For the text-containing cell, return its midpoint in (X, Y) coordinate format. 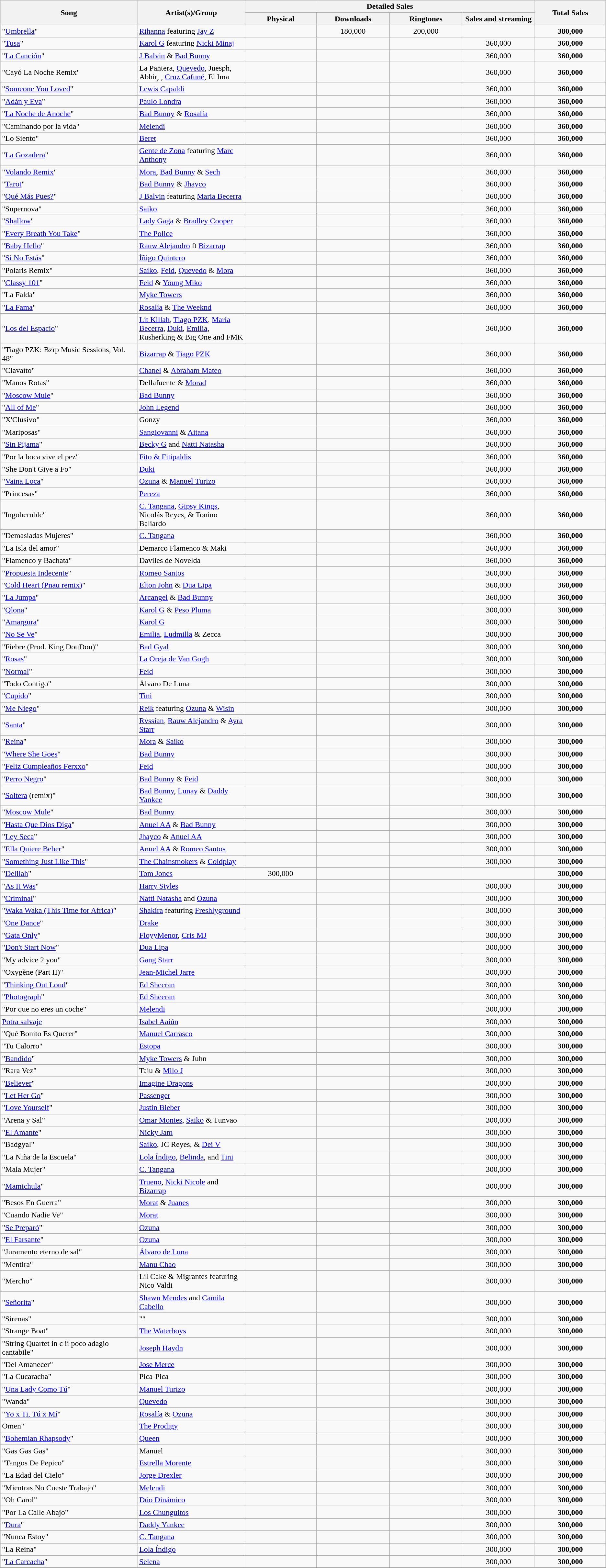
"Classy 101" (69, 283)
Manu Chao (191, 1264)
Jorge Drexler (191, 1475)
"Wanda" (69, 1401)
"La Isla del amor" (69, 548)
"Normal" (69, 671)
"Cuando Nadie Ve" (69, 1215)
"As It Was" (69, 886)
Bad Bunny & Feid (191, 778)
"Someone You Loved" (69, 89)
La Pantera, Quevedo, Juesph, Abhir, , Cruz Cafuné, El Ima (191, 73)
"Qué Bonito Es Querer" (69, 1034)
Quevedo (191, 1401)
Taiu & Milo J (191, 1071)
Lola Índigo (191, 1549)
Song (69, 13)
"Del Amanecer" (69, 1364)
"X'Clusivo" (69, 420)
Dua Lipa (191, 947)
Duki (191, 469)
Pica-Pica (191, 1377)
Paulo Londra (191, 101)
"Ingobernble" (69, 515)
Trueno, Nicki Nicole and Bizarrap (191, 1186)
"Qlona" (69, 610)
Lit Killah, Tiago PZK, María Becerra, Duki, Emilia, Rusherking & Big One and FMK (191, 328)
"Bohemian Rhapsody" (69, 1438)
The Waterboys (191, 1331)
"Volando Remix" (69, 172)
"Princesas" (69, 494)
Joseph Haydn (191, 1348)
Lady Gaga & Bradley Cooper (191, 221)
Chanel & Abraham Mateo (191, 370)
"Thinking Out Loud" (69, 984)
Estopa (191, 1046)
"La Canción" (69, 56)
"Nunca Estoy" (69, 1537)
Isabel Aaiún (191, 1021)
"Dura" (69, 1525)
The Chainsmokers & Coldplay (191, 861)
"Lo Siento" (69, 138)
"Yo x Ti, Tú x Mí" (69, 1414)
Drake (191, 923)
Mora & Saiko (191, 742)
Potra salvaje (69, 1021)
"Arena y Sal" (69, 1120)
Justin Bieber (191, 1108)
Dellafuente & Morad (191, 383)
"Waka Waka (This Time for Africa)" (69, 911)
Passenger (191, 1095)
Omar Montes, Saiko & Tunvao (191, 1120)
"Oh Carol" (69, 1500)
"Baby Hello" (69, 246)
Jose Merce (191, 1364)
Rihanna featuring Jay Z (191, 31)
Bad Bunny, Lunay & Daddy Yankee (191, 795)
Total Sales (570, 13)
FloyyMenor, Cris MJ (191, 935)
"Propuesta Indecente" (69, 573)
"Gata Only" (69, 935)
"Besos En Guerra" (69, 1203)
180,000 (353, 31)
"Cold Heart (Pnau remix)" (69, 585)
Lola Índigo, Belinda, and Tini (191, 1157)
Rosalía & The Weeknd (191, 307)
Tom Jones (191, 874)
Shawn Mendes and Camila Cabello (191, 1302)
"Mala Mujer" (69, 1169)
Íñigo Quintero (191, 258)
"Shallow" (69, 221)
"Criminal" (69, 898)
Omen" (69, 1426)
J Balvin featuring Maria Becerra (191, 196)
"La Fama" (69, 307)
Manuel Turizo (191, 1389)
"Mamichula" (69, 1186)
Anuel AA & Romeo Santos (191, 849)
"Gas Gas Gas" (69, 1450)
"Qué Más Pues?" (69, 196)
Rauw Alejandro ft Bizarrap (191, 246)
Lewis Capaldi (191, 89)
"Love Yourself" (69, 1108)
"Todo Contigo" (69, 684)
"Reina" (69, 742)
"Mariposas" (69, 432)
Sangiovanni & Aitana (191, 432)
Selena (191, 1562)
Sales and streaming (499, 19)
"Juramento eterno de sal" (69, 1252)
"Me Niego" (69, 708)
Natti Natasha and Ozuna (191, 898)
The Police (191, 233)
"Santa" (69, 725)
John Legend (191, 408)
Pereza (191, 494)
"Manos Rotas" (69, 383)
Daviles de Novelda (191, 560)
"Don't Start Now" (69, 947)
Manuel (191, 1450)
Rvssian, Rauw Alejandro & Ayra Starr (191, 725)
Emilia, Ludmilla & Zecca (191, 634)
"Let Her Go" (69, 1095)
C. Tangana, Gipsy Kings, Nicolás Reyes, & Tonino Baliardo (191, 515)
"Por la boca vive el pez" (69, 457)
Downloads (353, 19)
Saiko, Feid, Quevedo & Mora (191, 270)
Los Chunguitos (191, 1512)
"Mentira" (69, 1264)
"Vaina Loca" (69, 481)
Fito & Fitipaldis (191, 457)
Queen (191, 1438)
"Ella Quiere Beber" (69, 849)
"Rosas" (69, 659)
"Rara Vez" (69, 1071)
Karol G & Peso Pluma (191, 610)
"Delilah" (69, 874)
Reik featuring Ozuna & Wisin (191, 708)
Becky G and Natti Natasha (191, 444)
Manuel Carrasco (191, 1034)
"El Farsante" (69, 1240)
"Por que no eres un coche" (69, 1009)
"Se Preparó" (69, 1227)
Shakira featuring Freshlyground (191, 911)
"Sirenas" (69, 1319)
Rosalía & Ozuna (191, 1414)
Estrella Morente (191, 1463)
"La Cucaracha" (69, 1377)
"Adán y Eva" (69, 101)
Harry Styles (191, 886)
Dúo Dinámico (191, 1500)
"Where She Goes" (69, 754)
Feid & Young Miko (191, 283)
"Si No Estás" (69, 258)
"Every Breath You Take" (69, 233)
"" (191, 1319)
Anuel AA & Bad Bunny (191, 824)
Daddy Yankee (191, 1525)
"Caminando por la vida" (69, 126)
"Una Lady Como Tú" (69, 1389)
"Tusa" (69, 43)
"Something Just Like This" (69, 861)
"Polaris Remix" (69, 270)
Saiko (191, 209)
"Soltera (remix)" (69, 795)
The Prodigy (191, 1426)
"La Edad del Cielo" (69, 1475)
Myke Towers (191, 295)
"Flamenco y Bachata" (69, 560)
"Believer" (69, 1083)
Tini (191, 696)
"La Niña de la Escuela" (69, 1157)
"Fiebre (Prod. King DouDou)" (69, 647)
"Umbrella" (69, 31)
"Supernova" (69, 209)
Saiko, JC Reyes, & Dei V (191, 1145)
"All of Me" (69, 408)
Jean-Michel Jarre (191, 972)
"La Noche de Anoche" (69, 114)
"Hasta Que Dios Diga" (69, 824)
"Perro Negro" (69, 778)
"Badgyal" (69, 1145)
"Cupido" (69, 696)
"Ley Seca" (69, 837)
"My advice 2 you" (69, 960)
"Demasiadas Mujeres" (69, 536)
"La Gozadera" (69, 155)
"Señorita" (69, 1302)
"Feliz Cumpleaños Ferxxo" (69, 766)
200,000 (426, 31)
Karol G featuring Nicki Minaj (191, 43)
"Cayó La Noche Remix" (69, 73)
"El Amante" (69, 1132)
"Bandido" (69, 1058)
"La Reina" (69, 1549)
Nicky Jam (191, 1132)
"String Quartet in c ii poco adagio cantabile" (69, 1348)
Detailed Sales (390, 6)
Imagine Dragons (191, 1083)
"La Jumpa" (69, 597)
Bizarrap & Tiago PZK (191, 353)
"Por La Calle Abajo" (69, 1512)
Morat & Juanes (191, 1203)
"Sin Pijama" (69, 444)
"La Falda" (69, 295)
"Photograph" (69, 997)
Ozuna & Manuel Turizo (191, 481)
"Tangos De Pepico" (69, 1463)
"Tu Calorro" (69, 1046)
"La Carcacha" (69, 1562)
Álvaro De Luna (191, 684)
J Balvin & Bad Bunny (191, 56)
"Los del Espacio" (69, 328)
"Mercho" (69, 1281)
Demarco Flamenco & Maki (191, 548)
"Clavaíto" (69, 370)
"Strange Boat" (69, 1331)
Ringtones (426, 19)
380,000 (570, 31)
Beret (191, 138)
"No Se Ve" (69, 634)
"Tarot" (69, 184)
Elton John & Dua Lipa (191, 585)
Artist(s)/Group (191, 13)
Karol G (191, 622)
Gonzy (191, 420)
"She Don't Give a Fo" (69, 469)
Bad Bunny & Jhayco (191, 184)
Romeo Santos (191, 573)
Myke Towers & Juhn (191, 1058)
Morat (191, 1215)
Arcangel & Bad Bunny (191, 597)
Jhayco & Anuel AA (191, 837)
Bad Bunny & Rosalía (191, 114)
Gente de Zona featuring Marc Anthony (191, 155)
"Oxygène (Part II)" (69, 972)
"One Dance" (69, 923)
Mora, Bad Bunny & Sech (191, 172)
"Amargura" (69, 622)
"Mientras No Cueste Trabajo" (69, 1488)
Álvaro de Luna (191, 1252)
Bad Gyal (191, 647)
Physical (280, 19)
Gang Starr (191, 960)
La Oreja de Van Gogh (191, 659)
"Tiago PZK: Bzrp Music Sessions, Vol. 48" (69, 353)
Lil Cake & Migrantes featuring Nico Valdi (191, 1281)
